Extract the [X, Y] coordinate from the center of the cell holding the provided text.  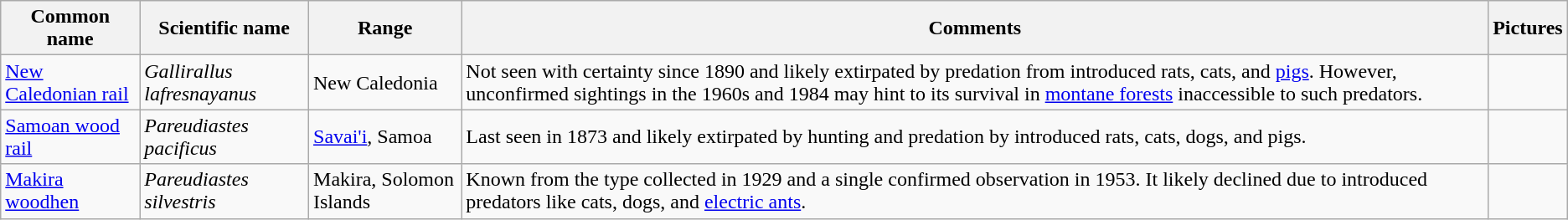
New Caledonia [385, 82]
Pareudiastes pacificus [224, 137]
Pictures [1528, 28]
Gallirallus lafresnayanus [224, 82]
Common name [70, 28]
Makira woodhen [70, 191]
New Caledonian rail [70, 82]
Samoan wood rail [70, 137]
Range [385, 28]
Makira, Solomon Islands [385, 191]
Last seen in 1873 and likely extirpated by hunting and predation by introduced rats, cats, dogs, and pigs. [975, 137]
Comments [975, 28]
Pareudiastes silvestris [224, 191]
Scientific name [224, 28]
Savai'i, Samoa [385, 137]
